Return (X, Y) of the center of cell containing provided text 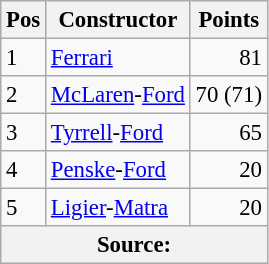
McLaren-Ford (118, 95)
70 (71) (228, 95)
1 (24, 58)
Ligier-Matra (118, 208)
Constructor (118, 20)
2 (24, 95)
Penske-Ford (118, 170)
4 (24, 170)
Source: (134, 245)
Tyrrell-Ford (118, 133)
65 (228, 133)
5 (24, 208)
Ferrari (118, 58)
Points (228, 20)
Pos (24, 20)
3 (24, 133)
81 (228, 58)
